Capture the cell that displays the provided text and extract its [x, y] central coordinate. 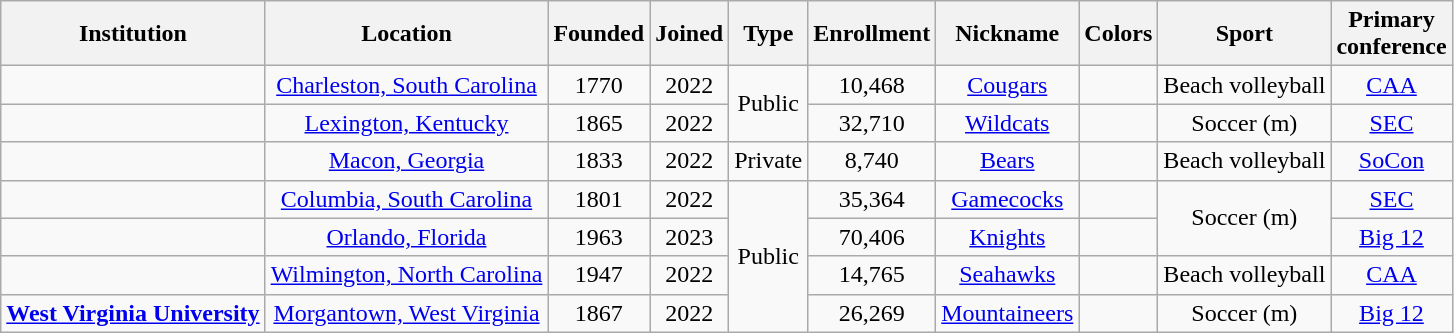
10,468 [872, 85]
Primaryconference [1392, 34]
14,765 [872, 275]
1865 [599, 123]
Charleston, South Carolina [406, 85]
Sport [1244, 34]
32,710 [872, 123]
Type [768, 34]
Gamecocks [1008, 199]
26,269 [872, 313]
Cougars [1008, 85]
8,740 [872, 161]
Location [406, 34]
1833 [599, 161]
35,364 [872, 199]
Seahawks [1008, 275]
Founded [599, 34]
2023 [690, 237]
Morgantown, West Virginia [406, 313]
Orlando, Florida [406, 237]
Wilmington, North Carolina [406, 275]
Joined [690, 34]
SoCon [1392, 161]
Macon, Georgia [406, 161]
1963 [599, 237]
Lexington, Kentucky [406, 123]
Columbia, South Carolina [406, 199]
Wildcats [1008, 123]
1947 [599, 275]
70,406 [872, 237]
1867 [599, 313]
1770 [599, 85]
Mountaineers [1008, 313]
1801 [599, 199]
Private [768, 161]
Bears [1008, 161]
Institution [133, 34]
Enrollment [872, 34]
Colors [1118, 34]
West Virginia University [133, 313]
Nickname [1008, 34]
Knights [1008, 237]
